Return [x, y] of the center of cell containing provided text 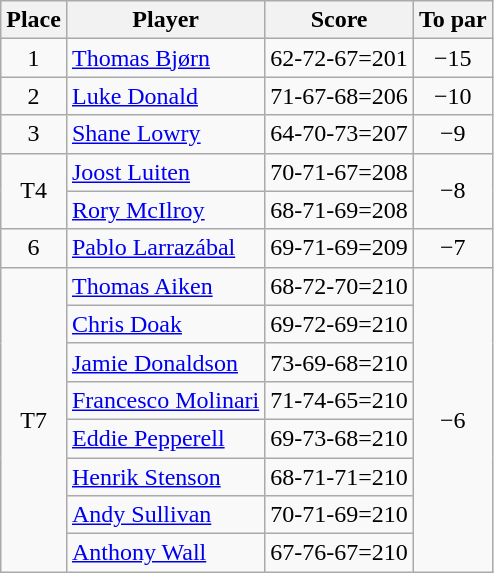
3 [34, 134]
73-69-68=210 [340, 362]
Joost Luiten [165, 172]
−9 [452, 134]
71-74-65=210 [340, 400]
Eddie Pepperell [165, 438]
Pablo Larrazábal [165, 248]
Francesco Molinari [165, 400]
Thomas Bjørn [165, 58]
Shane Lowry [165, 134]
69-73-68=210 [340, 438]
Andy Sullivan [165, 515]
T7 [34, 419]
Henrik Stenson [165, 477]
−15 [452, 58]
Chris Doak [165, 324]
69-72-69=210 [340, 324]
Rory McIlroy [165, 210]
Anthony Wall [165, 553]
69-71-69=209 [340, 248]
Jamie Donaldson [165, 362]
70-71-67=208 [340, 172]
64-70-73=207 [340, 134]
70-71-69=210 [340, 515]
68-71-71=210 [340, 477]
2 [34, 96]
−6 [452, 419]
T4 [34, 191]
67-76-67=210 [340, 553]
−10 [452, 96]
68-72-70=210 [340, 286]
6 [34, 248]
68-71-69=208 [340, 210]
Score [340, 20]
Luke Donald [165, 96]
Place [34, 20]
To par [452, 20]
1 [34, 58]
−8 [452, 191]
−7 [452, 248]
Player [165, 20]
Thomas Aiken [165, 286]
71-67-68=206 [340, 96]
62-72-67=201 [340, 58]
